Find where the given text appears and provide that cell's center as [x, y] coordinate. 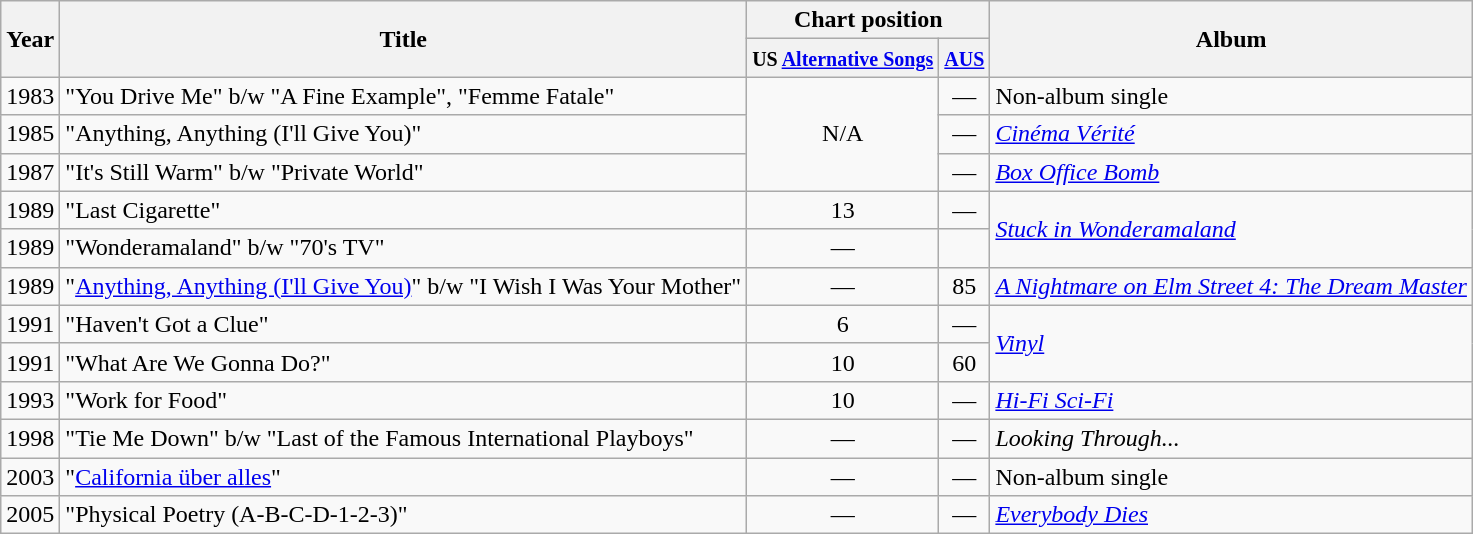
"It's Still Warm" b/w "Private World" [404, 172]
"Work for Food" [404, 400]
Everybody Dies [1232, 515]
"Anything, Anything (I'll Give You)" [404, 134]
N/A [843, 134]
"Physical Poetry (A-B-C-D-1-2-3)" [404, 515]
1983 [30, 96]
60 [964, 362]
"California über alles" [404, 477]
Cinéma Vérité [1232, 134]
Box Office Bomb [1232, 172]
1993 [30, 400]
Hi-Fi Sci-Fi [1232, 400]
Title [404, 39]
Year [30, 39]
"Anything, Anything (I'll Give You)" b/w "I Wish I Was Your Mother" [404, 286]
"Last Cigarette" [404, 210]
1987 [30, 172]
Looking Through... [1232, 438]
"You Drive Me" b/w "A Fine Example", "Femme Fatale" [404, 96]
"What Are We Gonna Do?" [404, 362]
"Haven't Got a Clue" [404, 324]
"Tie Me Down" b/w "Last of the Famous International Playboys" [404, 438]
Album [1232, 39]
US Alternative Songs [843, 58]
Chart position [868, 20]
6 [843, 324]
A Nightmare on Elm Street 4: The Dream Master [1232, 286]
Stuck in Wonderamaland [1232, 229]
13 [843, 210]
Vinyl [1232, 343]
AUS [964, 58]
1985 [30, 134]
85 [964, 286]
2003 [30, 477]
2005 [30, 515]
1998 [30, 438]
"Wonderamaland" b/w "70's TV" [404, 248]
